Output the (X, Y) coordinate of the center of the cell containing the given text.  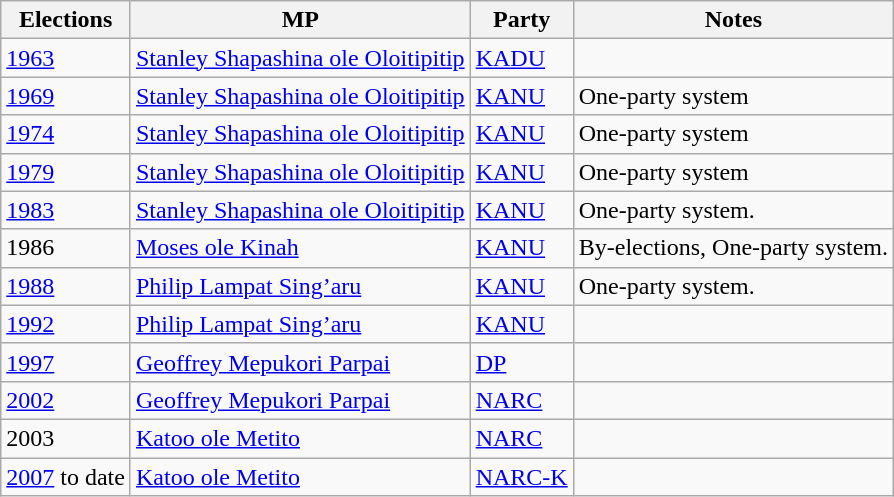
1969 (66, 96)
1974 (66, 134)
NARC-K (522, 477)
KADU (522, 58)
By-elections, One-party system. (733, 248)
MP (300, 20)
Party (522, 20)
Moses ole Kinah (300, 248)
1983 (66, 210)
DP (522, 362)
2002 (66, 400)
1997 (66, 362)
1988 (66, 286)
2003 (66, 438)
1979 (66, 172)
1986 (66, 248)
1963 (66, 58)
Notes (733, 20)
2007 to date (66, 477)
Elections (66, 20)
1992 (66, 324)
